Search for the cell housing the specified text and yield its [x, y] center coordinate. 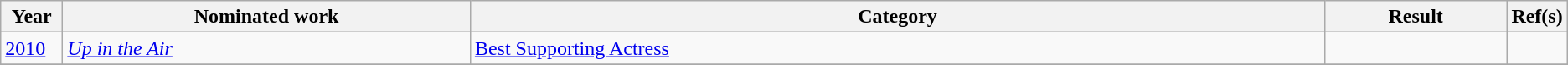
Year [32, 17]
Nominated work [266, 17]
2010 [32, 48]
Result [1416, 17]
Best Supporting Actress [897, 48]
Up in the Air [266, 48]
Ref(s) [1537, 17]
Category [897, 17]
